Provide the [X, Y] coordinate of the cell's center where the given text is located.  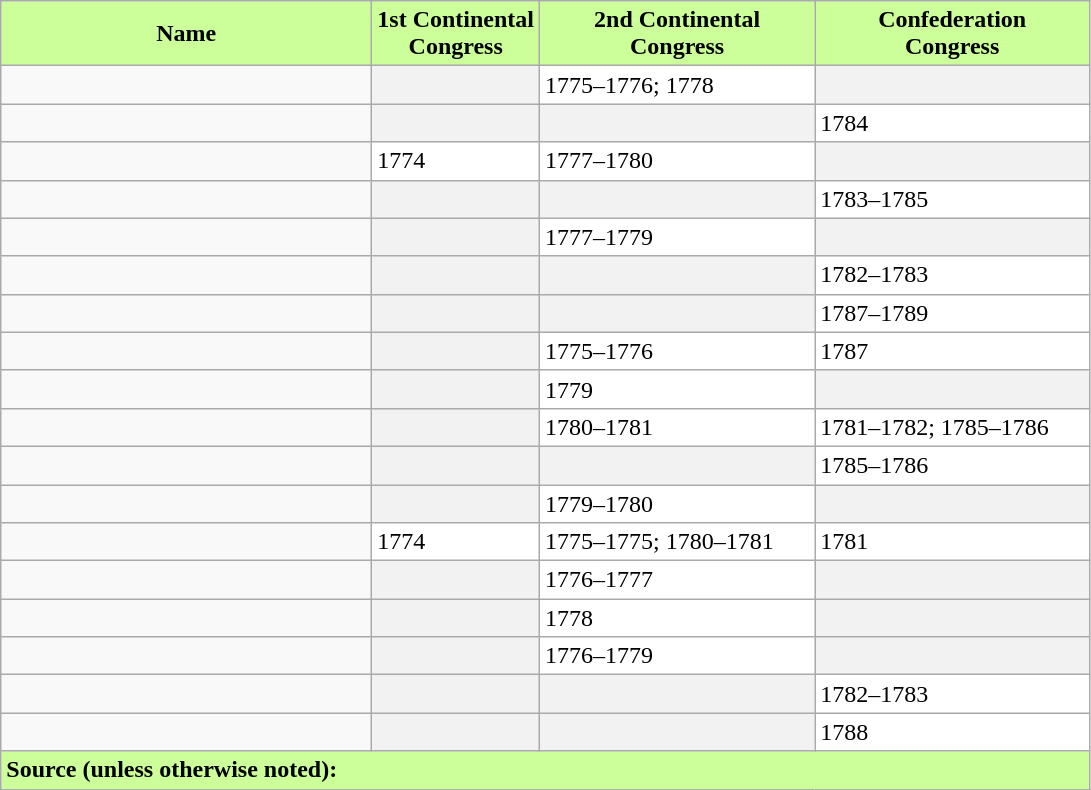
1775–1775; 1780–1781 [678, 542]
1781 [952, 542]
1787–1789 [952, 313]
1784 [952, 123]
1779–1780 [678, 503]
1779 [678, 389]
1787 [952, 351]
1781–1782; 1785–1786 [952, 427]
1785–1786 [952, 465]
1778 [678, 618]
1776–1779 [678, 656]
2nd ContinentalCongress [678, 34]
1777–1780 [678, 161]
1780–1781 [678, 427]
1775–1776 [678, 351]
1777–1779 [678, 237]
1st ContinentalCongress [456, 34]
1788 [952, 732]
1776–1777 [678, 580]
1775–1776; 1778 [678, 85]
1783–1785 [952, 199]
Name [186, 34]
Source (unless otherwise noted): [546, 770]
ConfederationCongress [952, 34]
